Output the (x, y) coordinate of the center of the cell containing the given text.  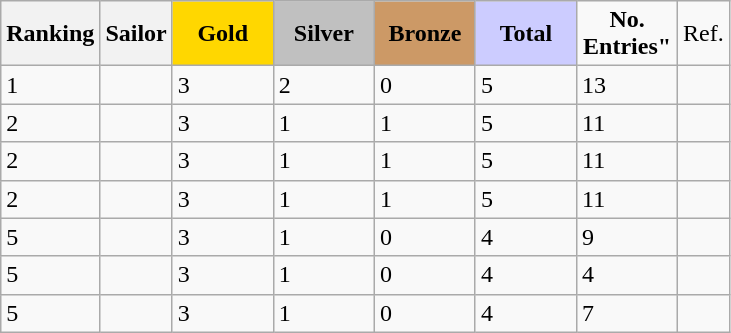
Bronze (424, 34)
Ref. (704, 34)
No. Entries" (628, 34)
Silver (324, 34)
9 (628, 237)
Sailor (136, 34)
7 (628, 313)
Gold (222, 34)
13 (628, 85)
Ranking (50, 34)
Total (526, 34)
